Extract the [x, y] coordinate from the center of the cell holding the provided text.  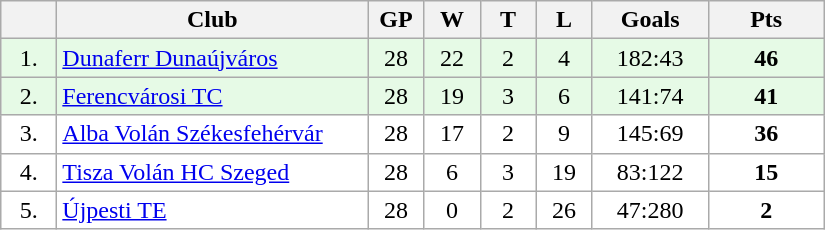
17 [452, 134]
4 [564, 58]
GP [396, 20]
Tisza Volán HC Szeged [212, 172]
141:74 [650, 96]
26 [564, 210]
Pts [766, 20]
182:43 [650, 58]
83:122 [650, 172]
Újpesti TE [212, 210]
Goals [650, 20]
15 [766, 172]
T [508, 20]
4. [29, 172]
Club [212, 20]
1. [29, 58]
46 [766, 58]
36 [766, 134]
3. [29, 134]
47:280 [650, 210]
9 [564, 134]
Dunaferr Dunaújváros [212, 58]
145:69 [650, 134]
Alba Volán Székesfehérvár [212, 134]
5. [29, 210]
22 [452, 58]
L [564, 20]
Ferencvárosi TC [212, 96]
W [452, 20]
0 [452, 210]
41 [766, 96]
2. [29, 96]
